For the text-containing cell, return its midpoint in [x, y] coordinate format. 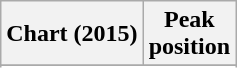
Chart (2015) [72, 34]
Peak position [189, 34]
